From the cell containing the given text, extract its center point as [x, y] coordinate. 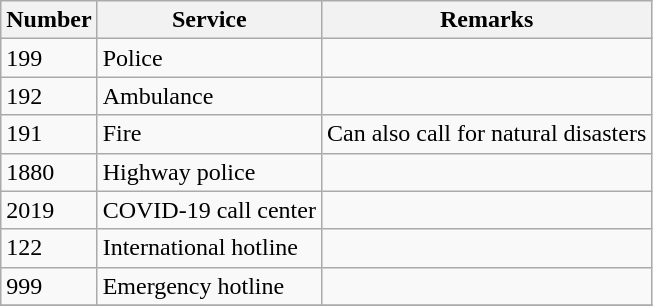
International hotline [209, 248]
Emergency hotline [209, 286]
Can also call for natural disasters [486, 134]
COVID-19 call center [209, 210]
192 [49, 96]
199 [49, 58]
1880 [49, 172]
Fire [209, 134]
Remarks [486, 20]
999 [49, 286]
122 [49, 248]
Highway police [209, 172]
Service [209, 20]
Police [209, 58]
191 [49, 134]
Number [49, 20]
2019 [49, 210]
Ambulance [209, 96]
